Return [x, y] of the center of cell containing provided text 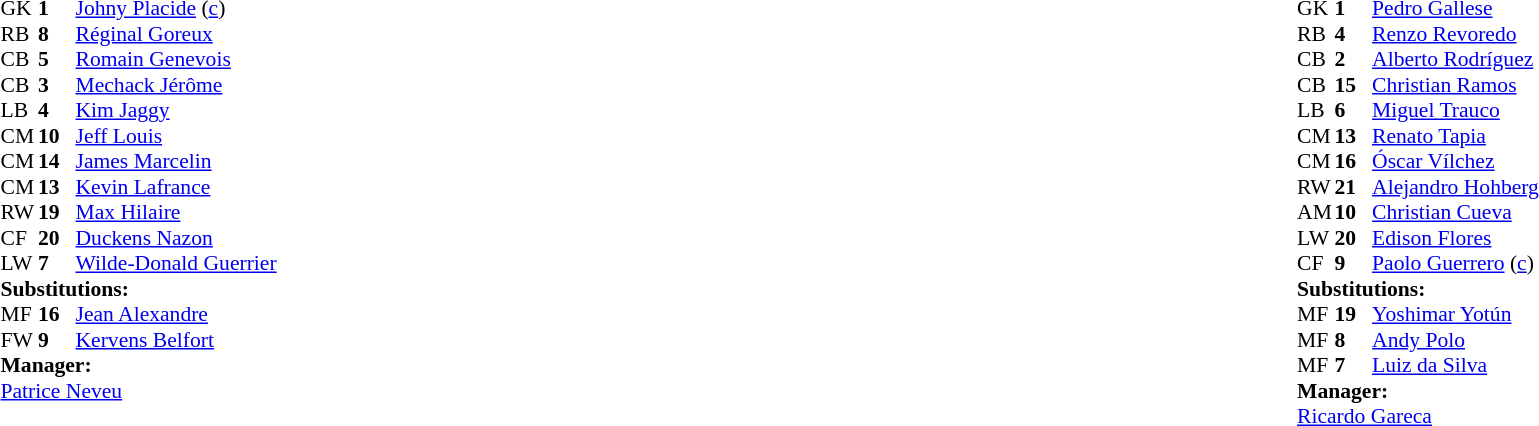
Alejandro Hohberg [1456, 187]
AM [1316, 213]
14 [57, 161]
Alberto Rodríguez [1456, 59]
Wilde-Donald Guerrier [176, 263]
3 [57, 85]
Mechack Jérôme [176, 85]
Andy Polo [1456, 340]
Réginal Goreux [176, 34]
Renato Tapia [1456, 136]
FW [19, 340]
21 [1354, 187]
5 [57, 59]
Max Hilaire [176, 213]
Óscar Vílchez [1456, 161]
James Marcelin [176, 161]
Renzo Revoredo [1456, 34]
Kevin Lafrance [176, 187]
Yoshimar Yotún [1456, 315]
2 [1354, 59]
6 [1354, 111]
Paolo Guerrero (c) [1456, 263]
Jeff Louis [176, 136]
Christian Ramos [1456, 85]
Miguel Trauco [1456, 111]
Luiz da Silva [1456, 365]
Duckens Nazon [176, 238]
Romain Genevois [176, 59]
Christian Cueva [1456, 213]
15 [1354, 85]
Kervens Belfort [176, 340]
Edison Flores [1456, 238]
Kim Jaggy [176, 111]
Jean Alexandre [176, 315]
Patrice Neveu [138, 391]
